Locate the cell with the specified text and output its (x, y) center coordinate. 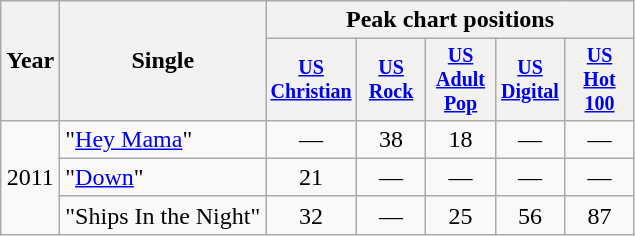
56 (530, 215)
Single (163, 61)
25 (460, 215)
2011 (30, 177)
87 (600, 215)
US Rock (390, 80)
18 (460, 139)
Year (30, 61)
21 (312, 177)
US Hot 100 (600, 80)
"Ships In the Night" (163, 215)
38 (390, 139)
US Digital (530, 80)
"Down" (163, 177)
32 (312, 215)
Peak chart positions (450, 20)
"Hey Mama" (163, 139)
US Christian (312, 80)
US Adult Pop (460, 80)
